Extract the (x, y) coordinate from the center of the cell holding the provided text.  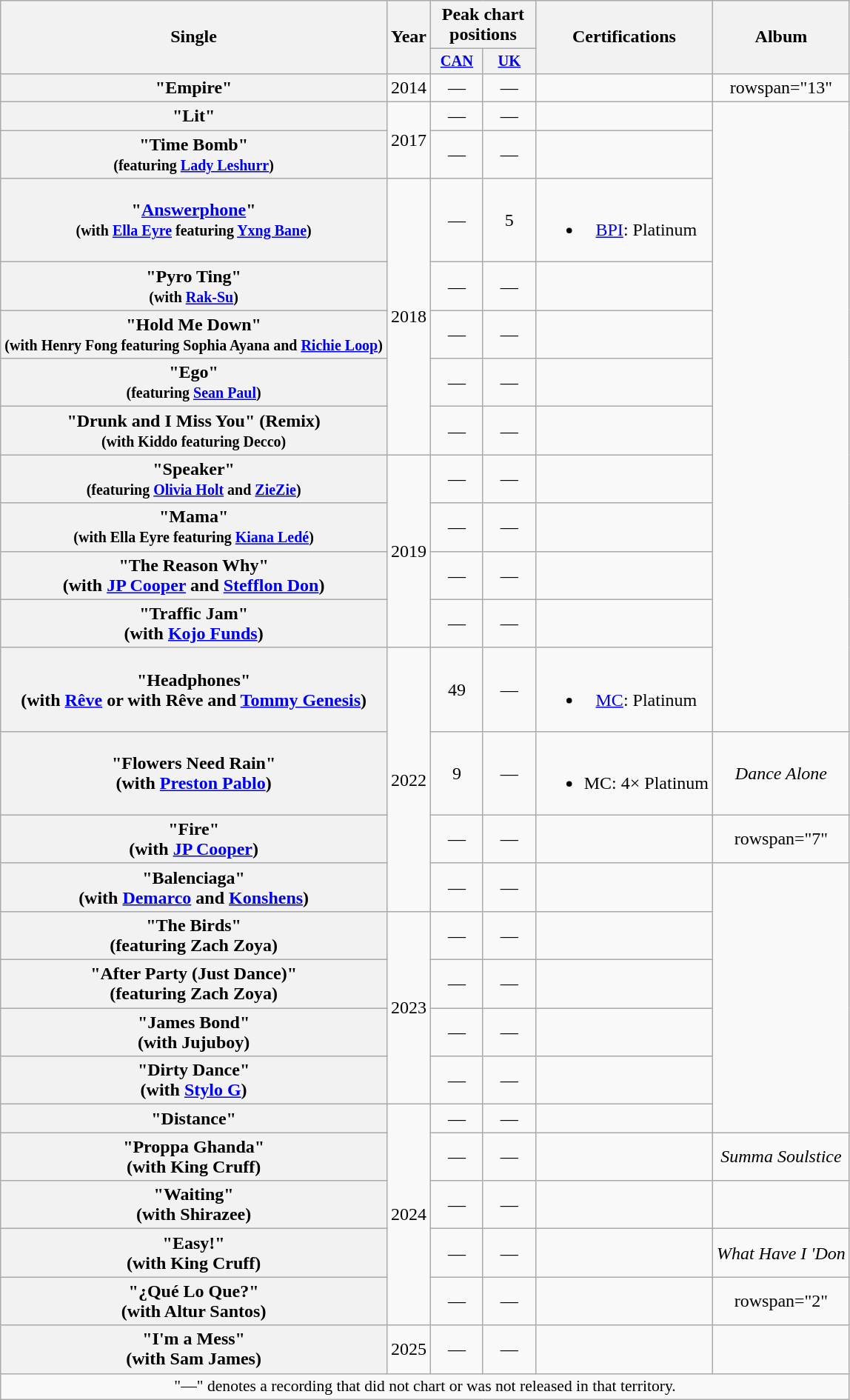
"Time Bomb"(featuring Lady Leshurr) (194, 154)
"Balenciaga"(with Demarco and Konshens) (194, 887)
"Dirty Dance"(with Stylo G) (194, 1080)
49 (458, 689)
"Proppa Ghanda"(with King Cruff) (194, 1157)
"Headphones"(with Rêve or with Rêve and Tommy Genesis) (194, 689)
"Traffic Jam"(with Kojo Funds) (194, 624)
2025 (409, 1350)
2018 (409, 317)
"Empire" (194, 87)
"Lit" (194, 116)
"Flowers Need Rain"(with Preston Pablo) (194, 773)
"Easy!"(with King Cruff) (194, 1253)
Peak chart positions (483, 25)
"—" denotes a recording that did not chart or was not released in that territory. (425, 1387)
"After Party (Just Dance)"(featuring Zach Zoya) (194, 984)
"¿Qué Lo Que?"(with Altur Santos) (194, 1301)
"Fire"(with JP Cooper) (194, 839)
Dance Alone (782, 773)
2023 (409, 1007)
"Distance" (194, 1119)
2019 (409, 551)
MC: Platinum (623, 689)
rowspan="13" (782, 87)
BPI: Platinum (623, 221)
9 (458, 773)
UK (509, 61)
"Hold Me Down"(with Henry Fong featuring Sophia Ayana and Richie Loop) (194, 335)
CAN (458, 61)
"Speaker"(featuring Olivia Holt and ZieZie) (194, 479)
Certifications (623, 37)
Summa Soulstice (782, 1157)
"The Reason Why"(with JP Cooper and Stefflon Don) (194, 575)
5 (509, 221)
rowspan="2" (782, 1301)
"I'm a Mess"(with Sam James) (194, 1350)
"Waiting"(with Shirazee) (194, 1204)
2024 (409, 1215)
"Ego"(featuring Sean Paul) (194, 382)
"James Bond"(with Jujuboy) (194, 1033)
"Pyro Ting"(with Rak-Su) (194, 286)
"Answerphone"(with Ella Eyre featuring Yxng Bane) (194, 221)
Album (782, 37)
2014 (409, 87)
2022 (409, 779)
What Have I 'Don (782, 1253)
2017 (409, 141)
"The Birds"(featuring Zach Zoya) (194, 935)
"Drunk and I Miss You" (Remix)(with Kiddo featuring Decco) (194, 431)
Year (409, 37)
rowspan="7" (782, 839)
Single (194, 37)
MC: 4× Platinum (623, 773)
"Mama"(with Ella Eyre featuring Kiana Ledé) (194, 527)
